Extract the (X, Y) coordinate from the center of the cell holding the provided text.  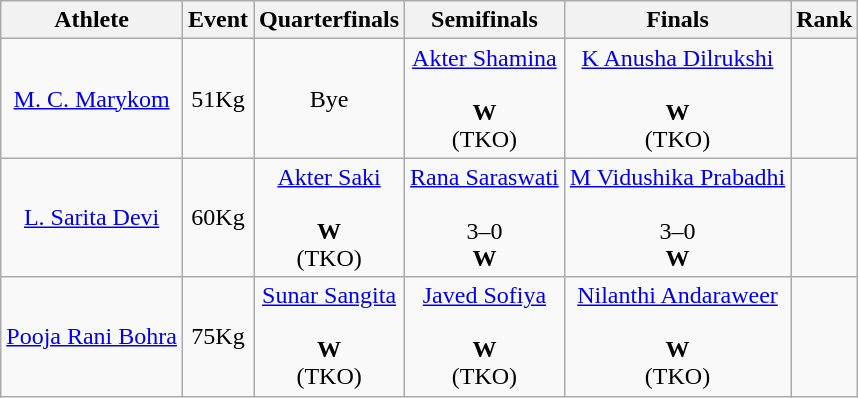
Rank (824, 20)
51Kg (218, 98)
Rana Saraswati3–0W (485, 218)
M Vidushika Prabadhi3–0W (677, 218)
Bye (330, 98)
75Kg (218, 336)
Pooja Rani Bohra (92, 336)
Quarterfinals (330, 20)
L. Sarita Devi (92, 218)
Nilanthi AndaraweerW(TKO) (677, 336)
K Anusha DilrukshiW(TKO) (677, 98)
Javed SofiyaW(TKO) (485, 336)
Finals (677, 20)
Event (218, 20)
60Kg (218, 218)
Akter ShaminaW(TKO) (485, 98)
Sunar SangitaW(TKO) (330, 336)
Athlete (92, 20)
Semifinals (485, 20)
M. C. Marykom (92, 98)
Akter SakiW(TKO) (330, 218)
